Capture the cell that displays the provided text and extract its (X, Y) central coordinate. 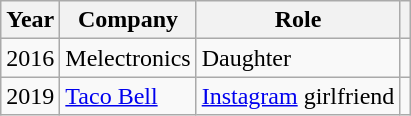
Daughter (298, 58)
Melectronics (128, 58)
2016 (30, 58)
Year (30, 20)
Role (298, 20)
Instagram girlfriend (298, 96)
Company (128, 20)
Taco Bell (128, 96)
2019 (30, 96)
